Extract the [X, Y] coordinate from the center of the cell holding the provided text.  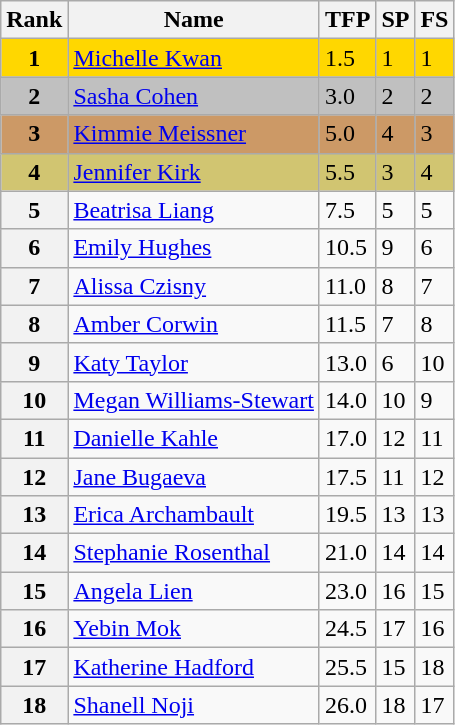
Katherine Hadford [194, 667]
Stephanie Rosenthal [194, 553]
Alissa Czisny [194, 286]
Rank [34, 20]
Kimmie Meissner [194, 134]
Beatrisa Liang [194, 210]
17.0 [347, 438]
23.0 [347, 591]
Jane Bugaeva [194, 477]
Yebin Mok [194, 629]
5.0 [347, 134]
TFP [347, 20]
11.5 [347, 324]
13.0 [347, 362]
Amber Corwin [194, 324]
19.5 [347, 515]
Name [194, 20]
Megan Williams-Stewart [194, 400]
Shanell Noji [194, 705]
Michelle Kwan [194, 58]
Angela Lien [194, 591]
Jennifer Kirk [194, 172]
Emily Hughes [194, 248]
1.5 [347, 58]
Danielle Kahle [194, 438]
Katy Taylor [194, 362]
25.5 [347, 667]
SP [396, 20]
26.0 [347, 705]
17.5 [347, 477]
Erica Archambault [194, 515]
5.5 [347, 172]
3.0 [347, 96]
21.0 [347, 553]
FS [434, 20]
10.5 [347, 248]
Sasha Cohen [194, 96]
24.5 [347, 629]
11.0 [347, 286]
14.0 [347, 400]
7.5 [347, 210]
